Extract the [X, Y] coordinate from the center of the cell holding the provided text.  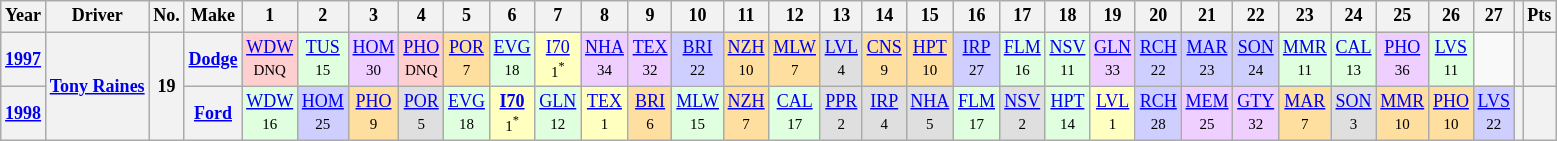
PHO9 [374, 113]
NSV2 [1022, 113]
PHODNQ [422, 59]
NSV11 [1068, 59]
NZH10 [746, 59]
18 [1068, 16]
PPR2 [841, 113]
NHA5 [930, 113]
RCH28 [1158, 113]
MLW7 [794, 59]
2 [322, 16]
Dodge [213, 59]
23 [1306, 16]
HPT14 [1068, 113]
8 [605, 16]
POR5 [422, 113]
WDW16 [270, 113]
24 [1354, 16]
TUS15 [322, 59]
Make [213, 16]
GLN33 [1113, 59]
16 [977, 16]
10 [698, 16]
SON3 [1354, 113]
3 [374, 16]
MAR7 [1306, 113]
NHA34 [605, 59]
FLM16 [1022, 59]
PHO36 [1402, 59]
FLM17 [977, 113]
Year [24, 16]
WDWDNQ [270, 59]
No. [166, 16]
1 [270, 16]
MAR23 [1207, 59]
12 [794, 16]
CAL13 [1354, 59]
4 [422, 16]
PHO10 [1452, 113]
MMR10 [1402, 113]
POR7 [467, 59]
9 [650, 16]
6 [512, 16]
15 [930, 16]
HOM25 [322, 113]
26 [1452, 16]
1997 [24, 59]
21 [1207, 16]
27 [1494, 16]
CNS9 [884, 59]
13 [841, 16]
HPT10 [930, 59]
5 [467, 16]
HOM30 [374, 59]
LVS11 [1452, 59]
MLW15 [698, 113]
MMR11 [1306, 59]
20 [1158, 16]
LVS22 [1494, 113]
NZH7 [746, 113]
BRI22 [698, 59]
MEM25 [1207, 113]
22 [1256, 16]
25 [1402, 16]
1998 [24, 113]
LVL4 [841, 59]
BRI6 [650, 113]
RCH22 [1158, 59]
GLN12 [558, 113]
TEX32 [650, 59]
7 [558, 16]
IRP27 [977, 59]
TEX1 [605, 113]
Driver [97, 16]
GTY32 [1256, 113]
IRP4 [884, 113]
SON24 [1256, 59]
LVL1 [1113, 113]
17 [1022, 16]
Pts [1540, 16]
Tony Raines [97, 86]
11 [746, 16]
CAL17 [794, 113]
14 [884, 16]
Ford [213, 113]
